Detect which cell encompasses the target text, then output its (X, Y) center coordinate. 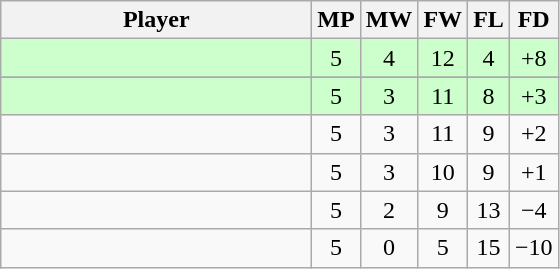
+2 (534, 134)
+3 (534, 96)
+8 (534, 58)
2 (389, 210)
−10 (534, 248)
12 (443, 58)
FL (489, 20)
Player (156, 20)
−4 (534, 210)
13 (489, 210)
+1 (534, 172)
FD (534, 20)
MW (389, 20)
10 (443, 172)
MP (336, 20)
8 (489, 96)
FW (443, 20)
15 (489, 248)
0 (389, 248)
